Extract the [X, Y] coordinate from the center of the cell holding the provided text.  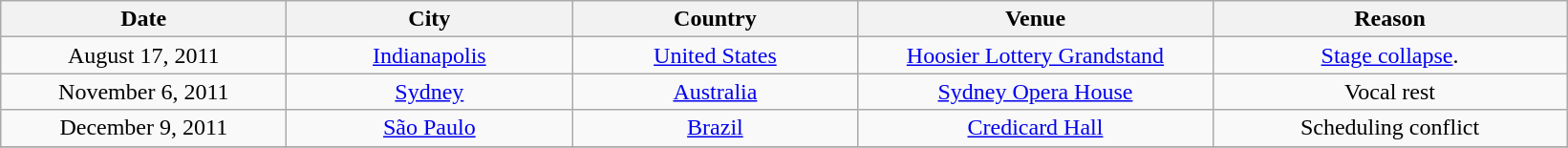
August 17, 2011 [143, 55]
Australia [715, 92]
United States [715, 55]
Hoosier Lottery Grandstand [1036, 55]
Scheduling conflict [1389, 128]
Brazil [715, 128]
São Paulo [430, 128]
December 9, 2011 [143, 128]
Indianapolis [430, 55]
Sydney Opera House [1036, 92]
Sydney [430, 92]
Venue [1036, 19]
Credicard Hall [1036, 128]
Country [715, 19]
Reason [1389, 19]
Stage collapse. [1389, 55]
Date [143, 19]
November 6, 2011 [143, 92]
City [430, 19]
Vocal rest [1389, 92]
